Output the (x, y) coordinate of the center of the cell containing the given text.  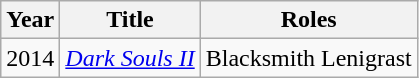
Title (130, 20)
2014 (30, 58)
Blacksmith Lenigrast (308, 58)
Dark Souls II (130, 58)
Roles (308, 20)
Year (30, 20)
